Find where the given text appears and provide that cell's center as [x, y] coordinate. 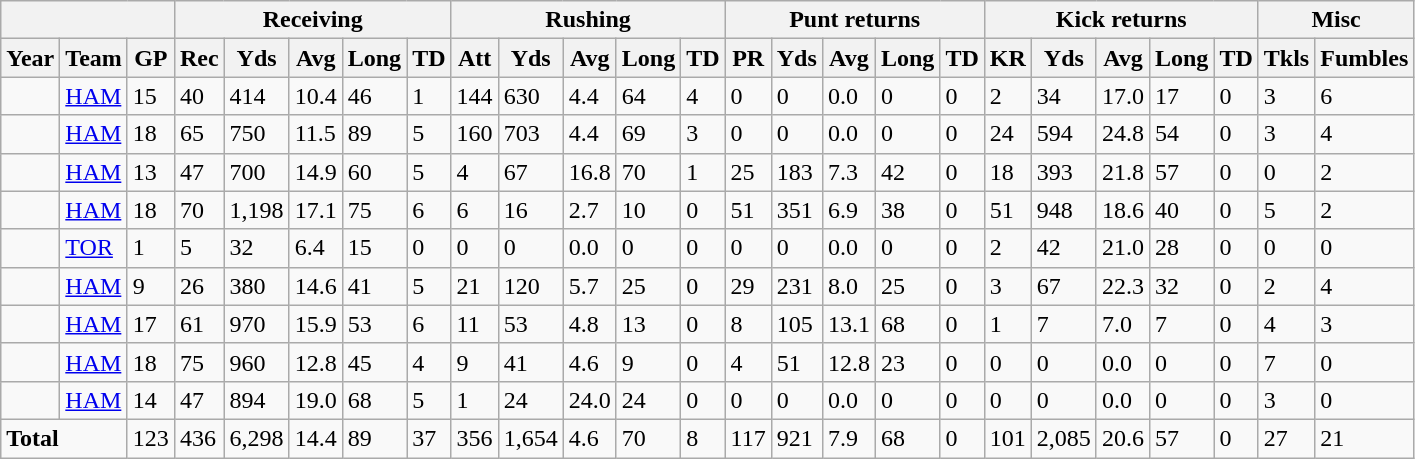
60 [374, 172]
64 [648, 96]
6.9 [848, 210]
Fumbles [1364, 58]
54 [1181, 134]
144 [474, 96]
GP [150, 58]
14.4 [316, 438]
34 [1064, 96]
Receiving [312, 20]
38 [907, 210]
231 [796, 286]
105 [796, 324]
7.0 [1122, 324]
948 [1064, 210]
Rec [199, 58]
1,654 [530, 438]
65 [199, 134]
14.6 [316, 286]
21.0 [1122, 248]
2.7 [590, 210]
69 [648, 134]
160 [474, 134]
960 [256, 362]
27 [1286, 438]
23 [907, 362]
Total [64, 438]
13.1 [848, 324]
16 [530, 210]
414 [256, 96]
700 [256, 172]
22.3 [1122, 286]
24.0 [590, 400]
61 [199, 324]
Rushing [588, 20]
8.0 [848, 286]
7.9 [848, 438]
436 [199, 438]
594 [1064, 134]
46 [374, 96]
37 [429, 438]
26 [199, 286]
970 [256, 324]
703 [530, 134]
Att [474, 58]
Kick returns [1121, 20]
TOR [94, 248]
45 [374, 362]
17.1 [316, 210]
20.6 [1122, 438]
921 [796, 438]
24.8 [1122, 134]
183 [796, 172]
Team [94, 58]
14 [150, 400]
6.4 [316, 248]
356 [474, 438]
6,298 [256, 438]
19.0 [316, 400]
117 [748, 438]
2,085 [1064, 438]
14.9 [316, 172]
750 [256, 134]
630 [530, 96]
16.8 [590, 172]
123 [150, 438]
Tkls [1286, 58]
380 [256, 286]
393 [1064, 172]
894 [256, 400]
351 [796, 210]
KR [1008, 58]
4.8 [590, 324]
21.8 [1122, 172]
29 [748, 286]
11.5 [316, 134]
18.6 [1122, 210]
11 [474, 324]
Misc [1336, 20]
101 [1008, 438]
10 [648, 210]
28 [1181, 248]
Year [30, 58]
Punt returns [854, 20]
15.9 [316, 324]
7.3 [848, 172]
5.7 [590, 286]
17.0 [1122, 96]
1,198 [256, 210]
PR [748, 58]
10.4 [316, 96]
120 [530, 286]
